Pinpoint the cell where the given text exists, returning its (x, y) midpoint coordinate. 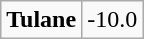
Tulane (42, 19)
-10.0 (112, 19)
